Determine the [x, y] coordinate at the center of the cell enclosing the given text.  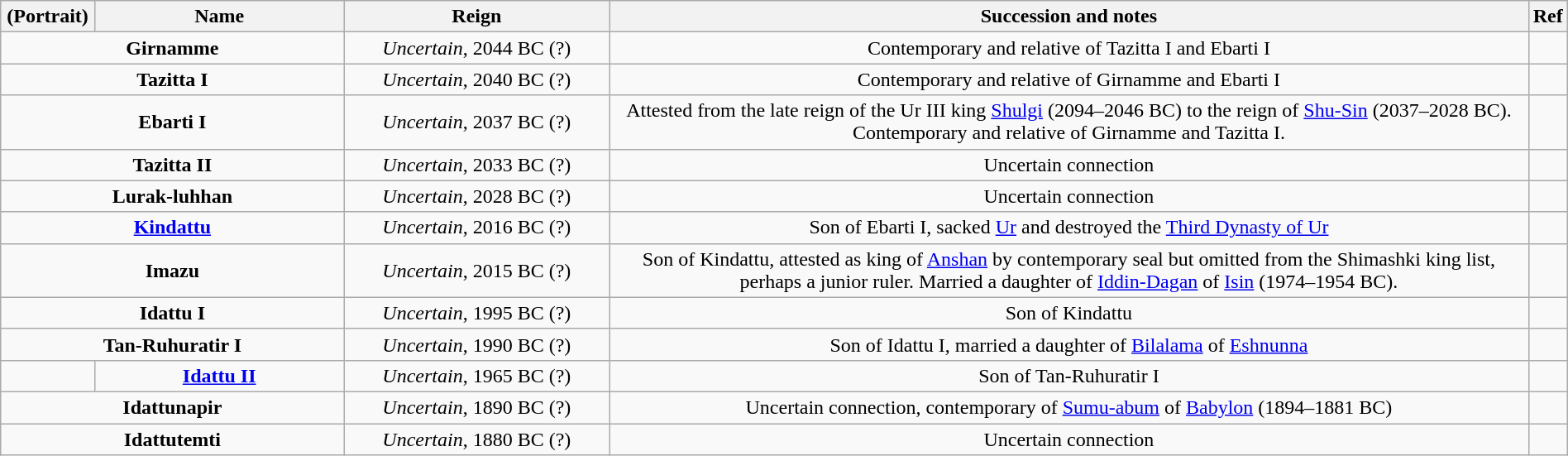
Contemporary and relative of Girnamme and Ebarti I [1068, 79]
Uncertain, 1990 BC (?) [476, 344]
Idattutemti [172, 439]
Succession and notes [1068, 17]
Kindattu [172, 228]
Ref [1548, 17]
Ebarti I [172, 122]
Uncertain, 1880 BC (?) [476, 439]
Uncertain, 2044 BC (?) [476, 48]
Uncertain, 2028 BC (?) [476, 196]
Uncertain, 2033 BC (?) [476, 165]
Son of Idattu I, married a daughter of Bilalama of Eshnunna [1068, 344]
Reign [476, 17]
Idattu I [172, 313]
Uncertain, 1995 BC (?) [476, 313]
Uncertain, 2015 BC (?) [476, 270]
Son of Kindattu [1068, 313]
Tazitta I [172, 79]
Uncertain connection, contemporary of Sumu-abum of Babylon (1894–1881 BC) [1068, 407]
Uncertain, 2016 BC (?) [476, 228]
Uncertain, 1965 BC (?) [476, 376]
Tan-Ruhuratir I [172, 344]
Tazitta II [172, 165]
Uncertain, 2040 BC (?) [476, 79]
Girnamme [172, 48]
Contemporary and relative of Tazitta I and Ebarti I [1068, 48]
Uncertain, 1890 BC (?) [476, 407]
Imazu [172, 270]
Uncertain, 2037 BC (?) [476, 122]
Lurak-luhhan [172, 196]
Idattunapir [172, 407]
Son of Tan-Ruhuratir I [1068, 376]
Name [219, 17]
Idattu II [219, 376]
(Portrait) [48, 17]
Son of Ebarti I, sacked Ur and destroyed the Third Dynasty of Ur [1068, 228]
